Capture the cell that displays the provided text and extract its (x, y) central coordinate. 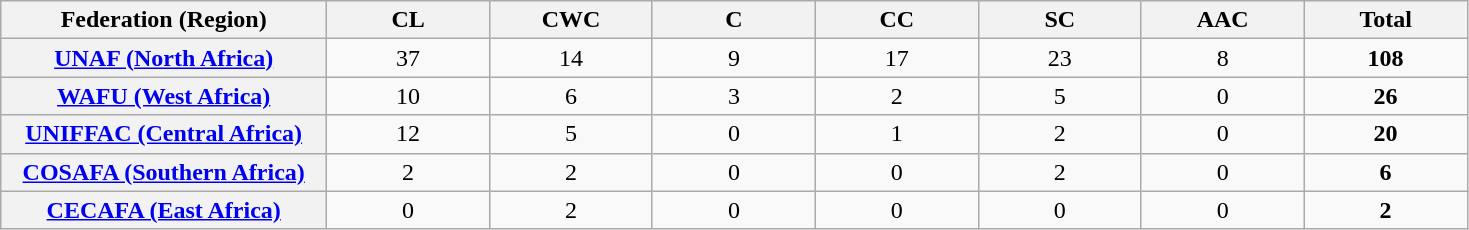
8 (1222, 58)
C (734, 20)
SC (1060, 20)
3 (734, 96)
23 (1060, 58)
14 (572, 58)
1 (896, 134)
9 (734, 58)
CC (896, 20)
UNAF (North Africa) (164, 58)
UNIFFAC (Central Africa) (164, 134)
Total (1386, 20)
12 (408, 134)
20 (1386, 134)
AAC (1222, 20)
WAFU (West Africa) (164, 96)
17 (896, 58)
COSAFA (Southern Africa) (164, 172)
37 (408, 58)
10 (408, 96)
26 (1386, 96)
Federation (Region) (164, 20)
CECAFA (East Africa) (164, 210)
CL (408, 20)
108 (1386, 58)
CWC (572, 20)
